Find where the given text appears and provide that cell's center as (x, y) coordinate. 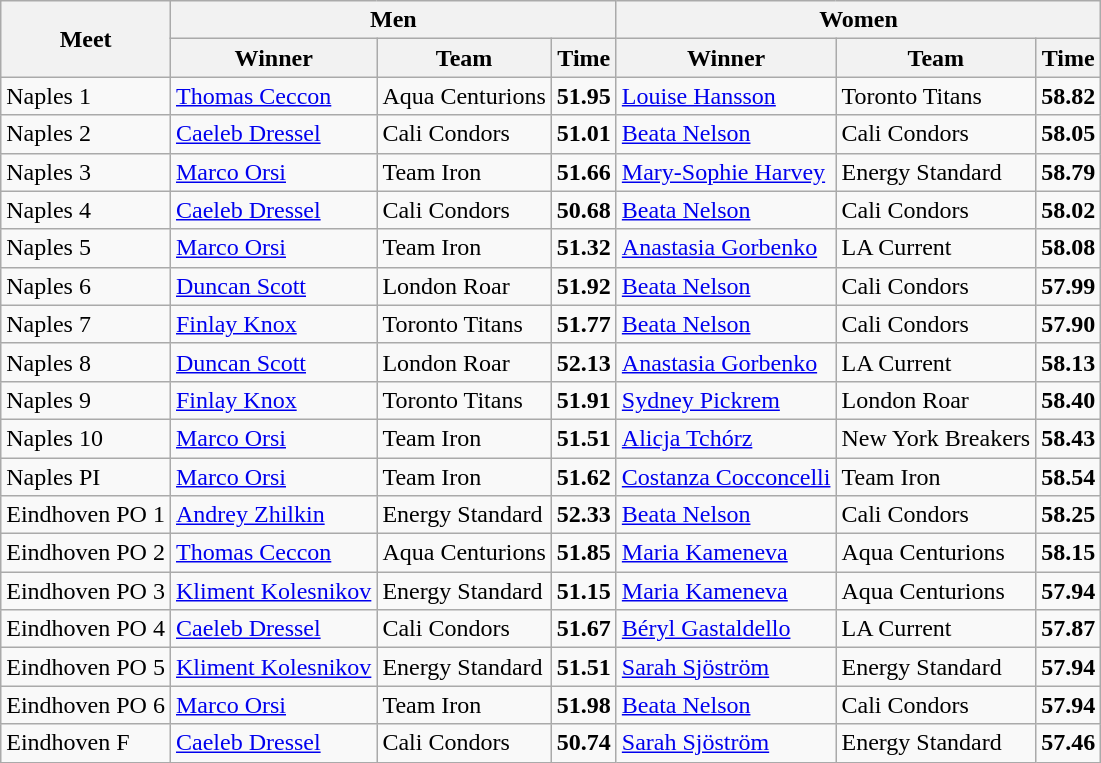
Eindhoven PO 3 (86, 591)
51.92 (584, 286)
Alicja Tchórz (726, 438)
58.08 (1068, 248)
Eindhoven PO 5 (86, 667)
58.43 (1068, 438)
57.99 (1068, 286)
51.62 (584, 477)
51.95 (584, 96)
51.77 (584, 324)
57.46 (1068, 743)
51.32 (584, 248)
51.66 (584, 172)
58.15 (1068, 553)
Eindhoven F (86, 743)
Eindhoven PO 6 (86, 705)
58.25 (1068, 515)
Béryl Gastaldello (726, 629)
Naples 5 (86, 248)
51.91 (584, 400)
57.90 (1068, 324)
Andrey Zhilkin (273, 515)
58.02 (1068, 210)
58.05 (1068, 134)
Naples 10 (86, 438)
Women (858, 20)
Naples 8 (86, 362)
Sydney Pickrem (726, 400)
58.40 (1068, 400)
50.74 (584, 743)
51.15 (584, 591)
58.79 (1068, 172)
51.98 (584, 705)
51.67 (584, 629)
Naples 1 (86, 96)
58.13 (1068, 362)
50.68 (584, 210)
Eindhoven PO 4 (86, 629)
51.01 (584, 134)
52.33 (584, 515)
52.13 (584, 362)
Men (393, 20)
57.87 (1068, 629)
Naples 2 (86, 134)
Eindhoven PO 2 (86, 553)
Naples 4 (86, 210)
58.54 (1068, 477)
Naples 9 (86, 400)
Costanza Cocconcelli (726, 477)
Eindhoven PO 1 (86, 515)
Mary-Sophie Harvey (726, 172)
Louise Hansson (726, 96)
Naples 6 (86, 286)
Naples PI (86, 477)
Naples 7 (86, 324)
Meet (86, 39)
New York Breakers (936, 438)
51.85 (584, 553)
58.82 (1068, 96)
Naples 3 (86, 172)
